Output the [X, Y] coordinate of the center of the cell containing the given text.  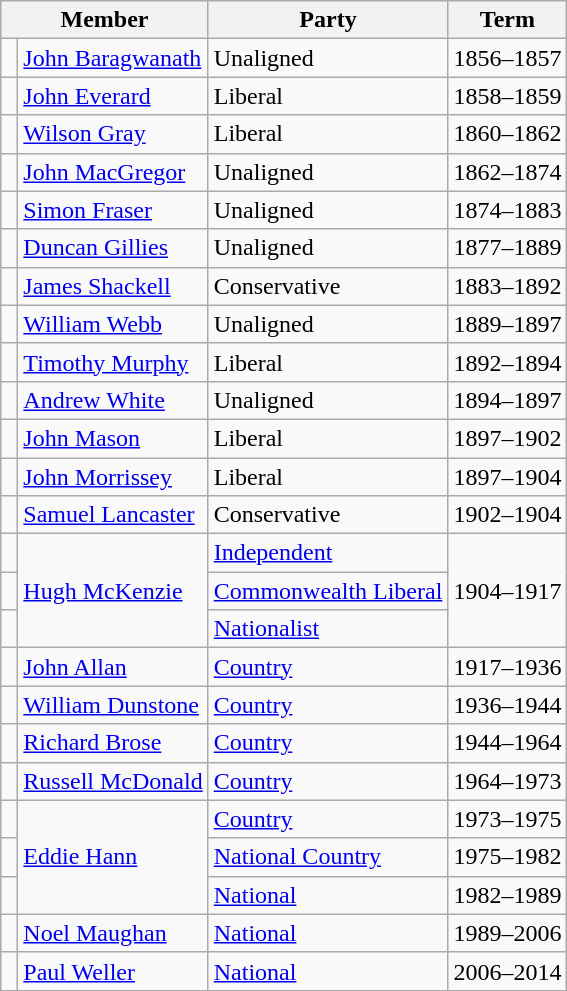
William Webb [113, 324]
1944–1964 [508, 743]
Andrew White [113, 400]
1858–1859 [508, 96]
John Everard [113, 96]
Duncan Gillies [113, 248]
Samuel Lancaster [113, 515]
1897–1904 [508, 477]
Commonwealth Liberal [328, 591]
1917–1936 [508, 667]
James Shackell [113, 286]
1982–1989 [508, 895]
1902–1904 [508, 515]
1860–1862 [508, 134]
John Allan [113, 667]
1904–1917 [508, 591]
1975–1982 [508, 857]
Independent [328, 553]
1883–1892 [508, 286]
1964–1973 [508, 781]
National Country [328, 857]
Noel Maughan [113, 933]
1897–1902 [508, 438]
1892–1894 [508, 362]
John Baragwanath [113, 58]
Paul Weller [113, 971]
Party [328, 20]
John Morrissey [113, 477]
Term [508, 20]
Eddie Hann [113, 857]
John Mason [113, 438]
Richard Brose [113, 743]
Russell McDonald [113, 781]
1973–1975 [508, 819]
1874–1883 [508, 210]
1862–1874 [508, 172]
Simon Fraser [113, 210]
1989–2006 [508, 933]
William Dunstone [113, 705]
Member [104, 20]
Timothy Murphy [113, 362]
Wilson Gray [113, 134]
1877–1889 [508, 248]
2006–2014 [508, 971]
John MacGregor [113, 172]
Hugh McKenzie [113, 591]
1936–1944 [508, 705]
Nationalist [328, 629]
1894–1897 [508, 400]
1856–1857 [508, 58]
1889–1897 [508, 324]
